Return [x, y] of the center of cell containing provided text 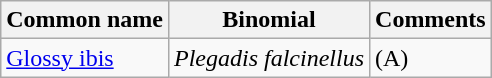
Glossy ibis [85, 58]
(A) [431, 58]
Comments [431, 20]
Common name [85, 20]
Binomial [268, 20]
Plegadis falcinellus [268, 58]
